Extract the [X, Y] coordinate from the center of the cell holding the provided text.  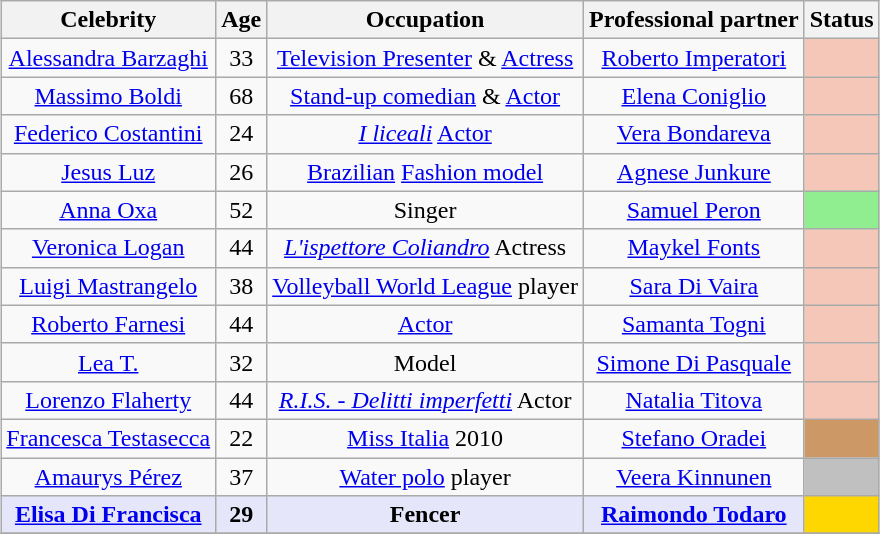
Lorenzo Flaherty [108, 400]
Age [242, 20]
Roberto Farnesi [108, 324]
Brazilian Fashion model [426, 172]
I liceali Actor [426, 134]
Elisa Di Francisca [108, 515]
Agnese Junkure [694, 172]
22 [242, 438]
Elena Coniglio [694, 96]
Sara Di Vaira [694, 286]
Lea T. [108, 362]
Volleyball World League player [426, 286]
Samuel Peron [694, 210]
52 [242, 210]
Model [426, 362]
Natalia Titova [694, 400]
68 [242, 96]
Amaurys Pérez [108, 477]
Samanta Togni [694, 324]
Alessandra Barzaghi [108, 58]
Professional partner [694, 20]
Anna Oxa [108, 210]
26 [242, 172]
Status [842, 20]
Massimo Boldi [108, 96]
L'ispettore Coliandro Actress [426, 248]
Vera Bondareva [694, 134]
Actor [426, 324]
R.I.S. - Delitti imperfetti Actor [426, 400]
Federico Costantini [108, 134]
Maykel Fonts [694, 248]
32 [242, 362]
33 [242, 58]
38 [242, 286]
Francesca Testasecca [108, 438]
29 [242, 515]
Simone Di Pasquale [694, 362]
Occupation [426, 20]
Roberto Imperatori [694, 58]
Luigi Mastrangelo [108, 286]
Celebrity [108, 20]
Jesus Luz [108, 172]
Raimondo Todaro [694, 515]
Television Presenter & Actress [426, 58]
Singer [426, 210]
Water polo player [426, 477]
Miss Italia 2010 [426, 438]
Veera Kinnunen [694, 477]
Fencer [426, 515]
Stand-up comedian & Actor [426, 96]
Stefano Oradei [694, 438]
Veronica Logan [108, 248]
37 [242, 477]
24 [242, 134]
